Identify which cell holds the provided text, then report its [x, y] central coordinate. 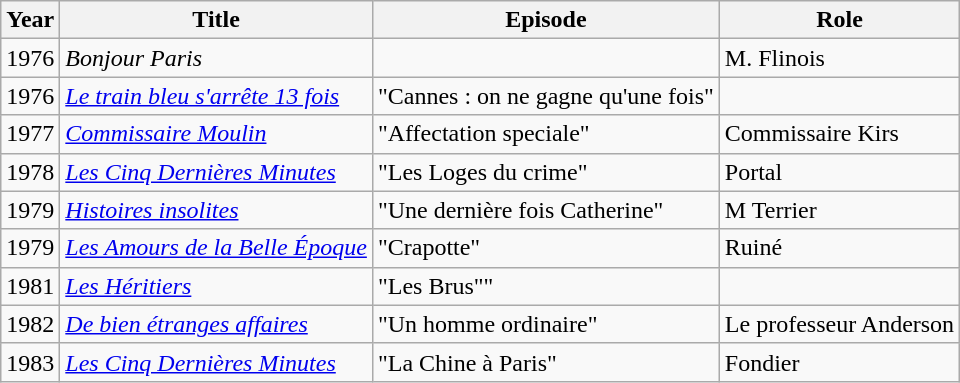
Role [839, 20]
Commissaire Kirs [839, 134]
"Crapotte" [546, 248]
Les Héritiers [216, 286]
1982 [30, 324]
Ruiné [839, 248]
Le professeur Anderson [839, 324]
Fondier [839, 362]
"Affectation speciale" [546, 134]
"Cannes : on ne gagne qu'une fois" [546, 96]
"Un homme ordinaire" [546, 324]
Year [30, 20]
Le train bleu s'arrête 13 fois [216, 96]
Portal [839, 172]
Commissaire Moulin [216, 134]
1978 [30, 172]
Histoires insolites [216, 210]
M Terrier [839, 210]
"Une dernière fois Catherine" [546, 210]
"La Chine à Paris" [546, 362]
"Les Loges du crime" [546, 172]
De bien étranges affaires [216, 324]
Bonjour Paris [216, 58]
Episode [546, 20]
1983 [30, 362]
1977 [30, 134]
Les Amours de la Belle Époque [216, 248]
Title [216, 20]
1981 [30, 286]
M. Flinois [839, 58]
"Les Brus"" [546, 286]
